Locate the cell with the specified text and output its [x, y] center coordinate. 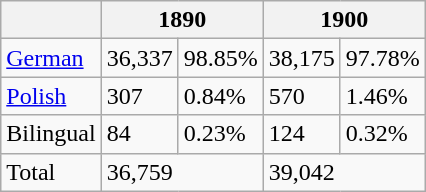
German [51, 58]
36,337 [140, 58]
570 [302, 96]
1.46% [382, 96]
36,759 [182, 172]
97.78% [382, 58]
307 [140, 96]
0.32% [382, 134]
Polish [51, 96]
38,175 [302, 58]
84 [140, 134]
Bilingual [51, 134]
1900 [344, 20]
98.85% [220, 58]
0.23% [220, 134]
124 [302, 134]
Total [51, 172]
1890 [182, 20]
0.84% [220, 96]
39,042 [344, 172]
